From the cell containing the given text, extract its center point as (X, Y) coordinate. 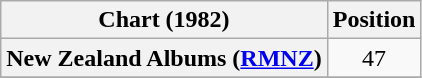
New Zealand Albums (RMNZ) (164, 58)
47 (374, 58)
Position (374, 20)
Chart (1982) (164, 20)
